Determine the (X, Y) coordinate at the center of the cell enclosing the given text.  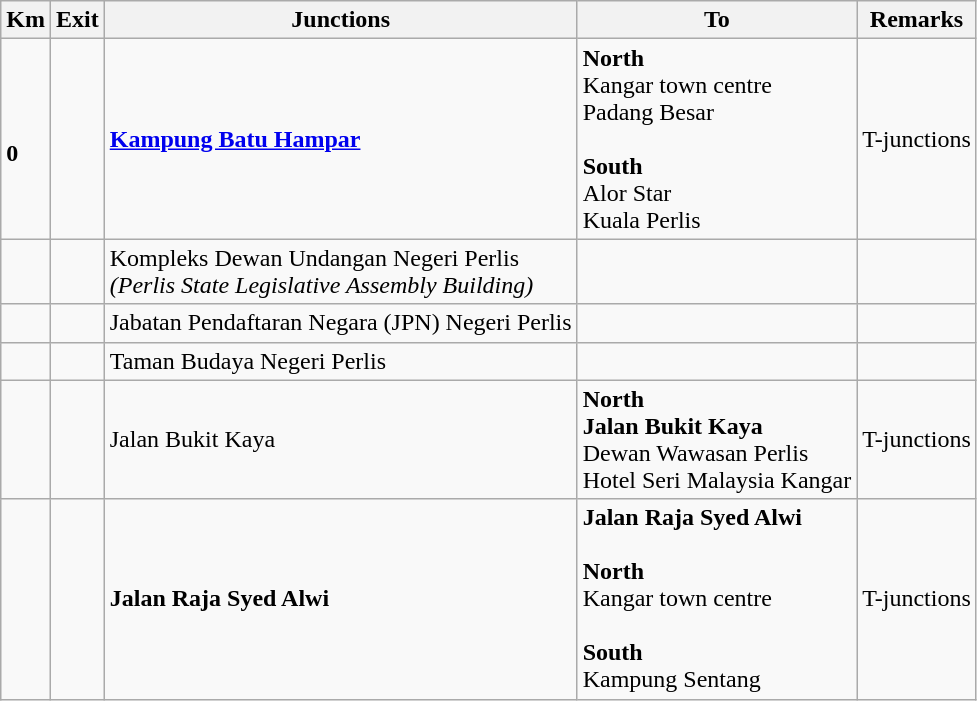
0 (26, 139)
Exit (77, 20)
North Kangar town centre Padang BesarSouth Alor Star Kuala Perlis (717, 139)
Taman Budaya Negeri Perlis (340, 361)
Jalan Raja Syed Alwi (340, 599)
Remarks (917, 20)
Jabatan Pendaftaran Negara (JPN) Negeri Perlis (340, 323)
Kompleks Dewan Undangan Negeri Perlis(Perlis State Legislative Assembly Building) (340, 272)
Jalan Bukit Kaya (340, 440)
Km (26, 20)
Jalan Raja Syed AlwiNorthKangar town centreSouthKampung Sentang (717, 599)
To (717, 20)
NorthJalan Bukit KayaDewan Wawasan PerlisHotel Seri Malaysia Kangar (717, 440)
Junctions (340, 20)
Kampung Batu Hampar (340, 139)
